Pinpoint the cell where the given text exists, returning its (X, Y) midpoint coordinate. 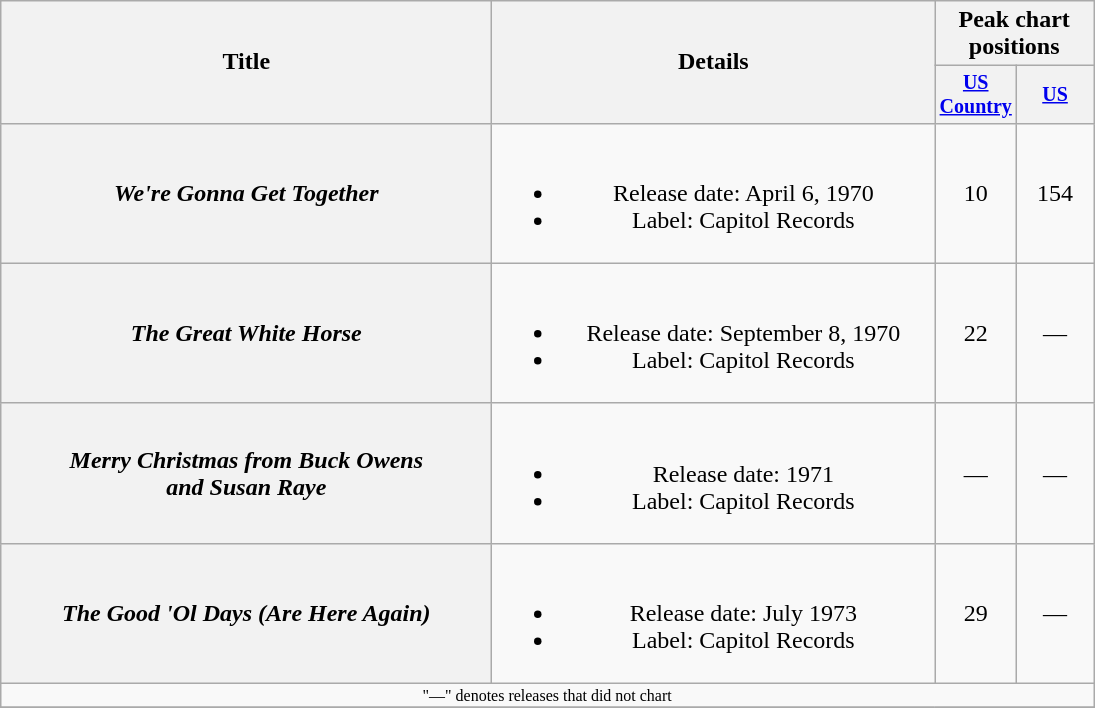
US (1056, 94)
Release date: July 1973Label: Capitol Records (714, 613)
The Good 'Ol Days (Are Here Again) (246, 613)
Details (714, 62)
Title (246, 62)
Release date: 1971Label: Capitol Records (714, 473)
Release date: April 6, 1970Label: Capitol Records (714, 193)
22 (976, 333)
Merry Christmas from Buck Owensand Susan Raye (246, 473)
Peak chartpositions (1014, 34)
Release date: September 8, 1970Label: Capitol Records (714, 333)
We're Gonna Get Together (246, 193)
29 (976, 613)
154 (1056, 193)
US Country (976, 94)
"—" denotes releases that did not chart (548, 696)
The Great White Horse (246, 333)
10 (976, 193)
